Scan for the cell matching the given text and deliver its [X, Y] coordinate at center. 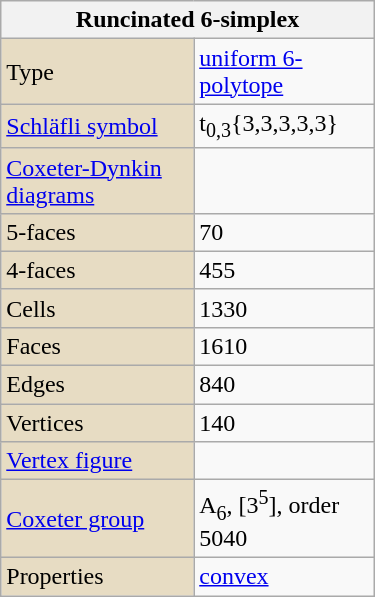
Edges [98, 385]
t0,3{3,3,3,3,3} [284, 126]
Schläfli symbol [98, 126]
uniform 6-polytope [284, 72]
Cells [98, 308]
1610 [284, 346]
Properties [98, 577]
840 [284, 385]
A6, [35], order 5040 [284, 519]
convex [284, 577]
4-faces [98, 270]
5-faces [98, 232]
140 [284, 423]
Faces [98, 346]
Vertices [98, 423]
Coxeter-Dynkin diagrams [98, 180]
Vertex figure [98, 461]
70 [284, 232]
455 [284, 270]
1330 [284, 308]
Coxeter group [98, 519]
Runcinated 6-simplex [188, 20]
Type [98, 72]
